Find where the given text appears and provide that cell's center as (X, Y) coordinate. 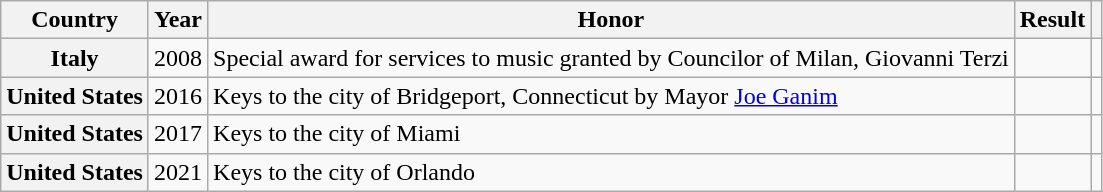
Result (1052, 20)
2017 (178, 134)
Keys to the city of Bridgeport, Connecticut by Mayor Joe Ganim (612, 96)
2008 (178, 58)
Italy (75, 58)
Honor (612, 20)
2021 (178, 172)
Special award for services to music granted by Councilor of Milan, Giovanni Terzi (612, 58)
2016 (178, 96)
Year (178, 20)
Keys to the city of Orlando (612, 172)
Keys to the city of Miami (612, 134)
Country (75, 20)
